Return [X, Y] of the center of cell containing provided text 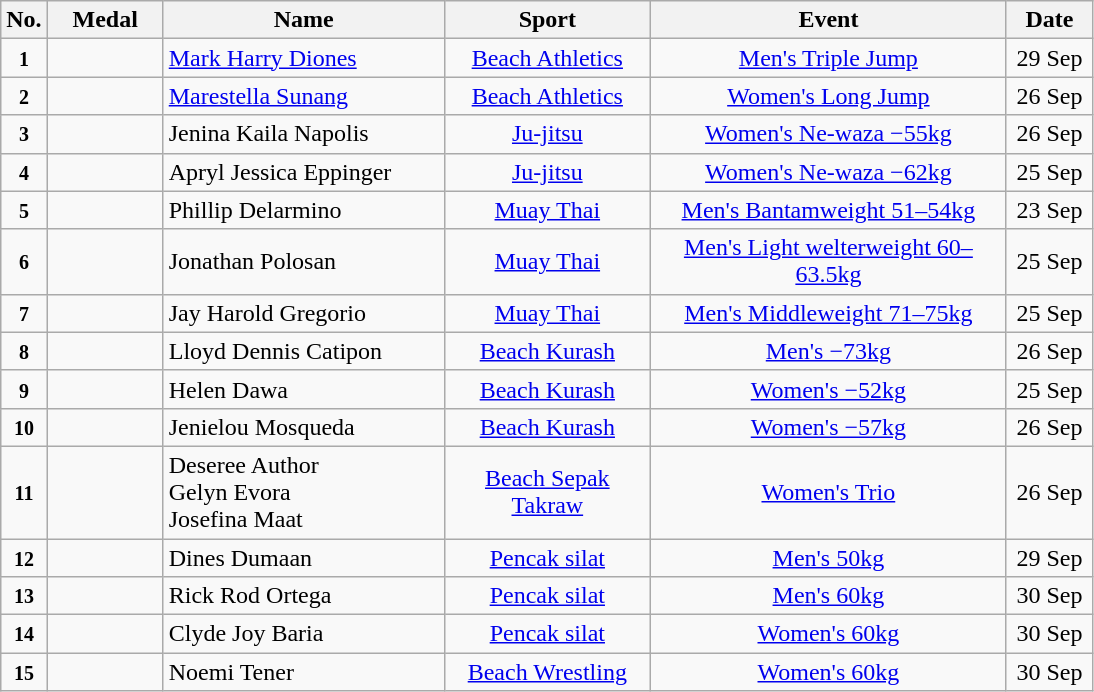
6 [24, 262]
Phillip Delarmino [304, 210]
Men's −73kg [828, 351]
Men's 50kg [828, 557]
7 [24, 313]
Apryl Jessica Eppinger [304, 172]
3 [24, 134]
9 [24, 389]
Mark Harry Diones [304, 58]
5 [24, 210]
Beach Sepak Takraw [547, 492]
No. [24, 20]
14 [24, 634]
Women's −57kg [828, 427]
15 [24, 672]
Beach Wrestling [547, 672]
4 [24, 172]
2 [24, 96]
Jonathan Polosan [304, 262]
Men's Light welterweight 60–63.5kg [828, 262]
8 [24, 351]
Jay Harold Gregorio [304, 313]
Rick Rod Ortega [304, 596]
Clyde Joy Baria [304, 634]
Jenina Kaila Napolis [304, 134]
Women's Ne-waza −62kg [828, 172]
Medal [105, 20]
Women's Trio [828, 492]
Name [304, 20]
Sport [547, 20]
Jenielou Mosqueda [304, 427]
23 Sep [1049, 210]
Men's 60kg [828, 596]
Women's Ne-waza −55kg [828, 134]
Men's Middleweight 71–75kg [828, 313]
Marestella Sunang [304, 96]
Helen Dawa [304, 389]
Event [828, 20]
Dines Dumaan [304, 557]
13 [24, 596]
Date [1049, 20]
12 [24, 557]
11 [24, 492]
Women's Long Jump [828, 96]
Noemi Tener [304, 672]
1 [24, 58]
Men's Triple Jump [828, 58]
Men's Bantamweight 51–54kg [828, 210]
Deseree AuthorGelyn EvoraJosefina Maat [304, 492]
Women's −52kg [828, 389]
10 [24, 427]
Lloyd Dennis Catipon [304, 351]
